For the text-containing cell, return its midpoint in (X, Y) coordinate format. 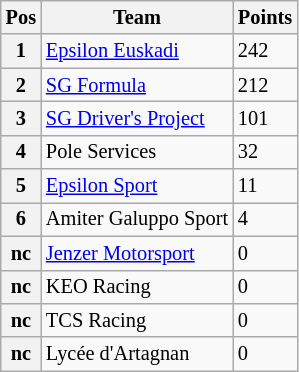
242 (265, 51)
1 (21, 51)
SG Driver's Project (137, 118)
11 (265, 186)
Points (265, 17)
Lycée d'Artagnan (137, 354)
Epsilon Euskadi (137, 51)
SG Formula (137, 85)
Team (137, 17)
Pole Services (137, 152)
32 (265, 152)
TCS Racing (137, 320)
KEO Racing (137, 287)
6 (21, 219)
212 (265, 85)
Pos (21, 17)
5 (21, 186)
3 (21, 118)
2 (21, 85)
Epsilon Sport (137, 186)
Jenzer Motorsport (137, 253)
Amiter Galuppo Sport (137, 219)
101 (265, 118)
